For the text-containing cell, return its midpoint in (X, Y) coordinate format. 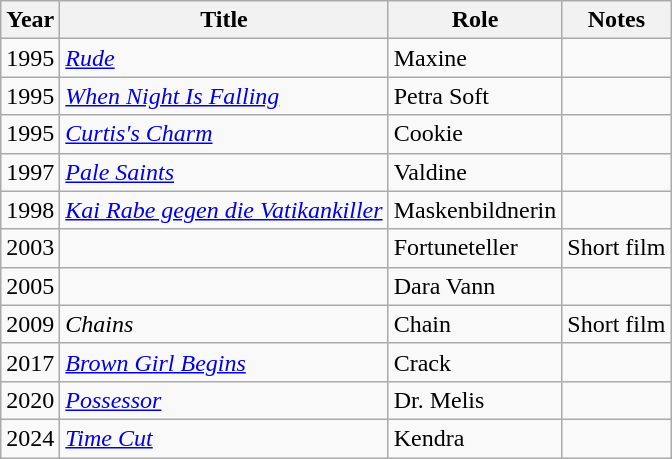
1997 (30, 172)
Crack (475, 362)
Chain (475, 324)
Kendra (475, 438)
Cookie (475, 134)
Time Cut (224, 438)
Notes (616, 20)
Valdine (475, 172)
Role (475, 20)
Fortuneteller (475, 248)
Year (30, 20)
Pale Saints (224, 172)
Rude (224, 58)
When Night Is Falling (224, 96)
2017 (30, 362)
Dr. Melis (475, 400)
2020 (30, 400)
Petra Soft (475, 96)
1998 (30, 210)
Maskenbildnerin (475, 210)
Kai Rabe gegen die Vatikankiller (224, 210)
Maxine (475, 58)
2024 (30, 438)
2003 (30, 248)
Possessor (224, 400)
Chains (224, 324)
2009 (30, 324)
Brown Girl Begins (224, 362)
Curtis's Charm (224, 134)
Title (224, 20)
2005 (30, 286)
Dara Vann (475, 286)
